Pinpoint the cell where the given text exists, returning its (x, y) midpoint coordinate. 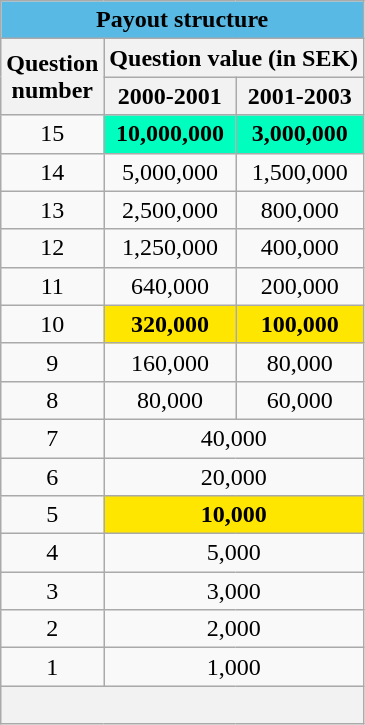
4 (52, 553)
5,000,000 (170, 172)
320,000 (170, 324)
160,000 (170, 362)
Questionnumber (52, 77)
3 (52, 591)
14 (52, 172)
100,000 (300, 324)
1 (52, 667)
Payout structure (182, 20)
15 (52, 134)
1,250,000 (170, 248)
5,000 (234, 553)
10 (52, 324)
20,000 (234, 477)
200,000 (300, 286)
2000-2001 (170, 96)
5 (52, 515)
8 (52, 400)
400,000 (300, 248)
11 (52, 286)
2 (52, 629)
10,000 (234, 515)
40,000 (234, 438)
9 (52, 362)
Question value (in SEK) (234, 58)
2,000 (234, 629)
10,000,000 (170, 134)
7 (52, 438)
13 (52, 210)
12 (52, 248)
3,000,000 (300, 134)
3,000 (234, 591)
1,000 (234, 667)
60,000 (300, 400)
2001-2003 (300, 96)
1,500,000 (300, 172)
6 (52, 477)
640,000 (170, 286)
2,500,000 (170, 210)
800,000 (300, 210)
